Locate the cell with the specified text and output its [X, Y] center coordinate. 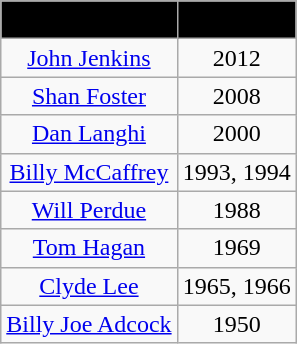
Player [89, 20]
1969 [236, 248]
Dan Langhi [89, 134]
Billy McCaffrey [89, 172]
1965, 1966 [236, 286]
Billy Joe Adcock [89, 324]
1988 [236, 210]
Shan Foster [89, 96]
Clyde Lee [89, 286]
1950 [236, 324]
2008 [236, 96]
Years [236, 20]
2000 [236, 134]
John Jenkins [89, 58]
1993, 1994 [236, 172]
Tom Hagan [89, 248]
2012 [236, 58]
Will Perdue [89, 210]
